Search for the cell housing the specified text and yield its [x, y] center coordinate. 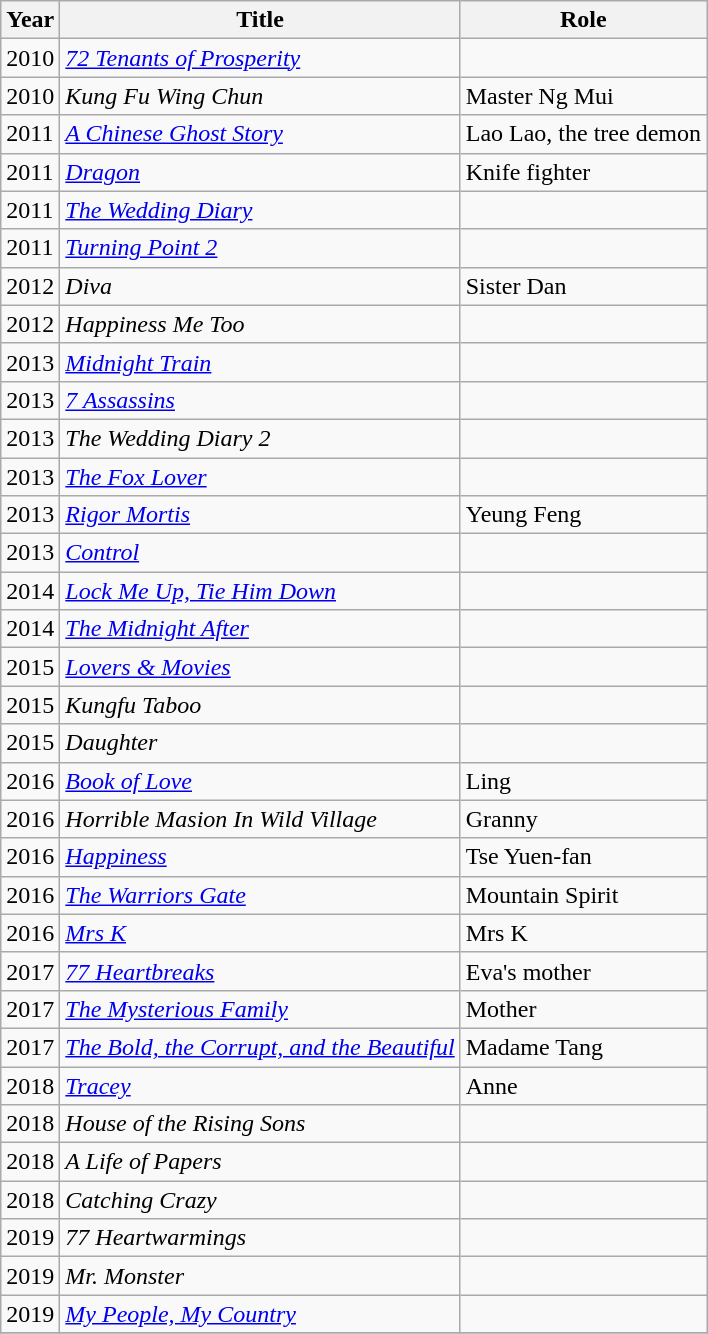
Anne [583, 1085]
The Fox Lover [260, 477]
Horrible Masion In Wild Village [260, 819]
Mother [583, 1009]
Lovers & Movies [260, 667]
Yeung Feng [583, 515]
Rigor Mortis [260, 515]
Madame Tang [583, 1047]
Happiness Me Too [260, 324]
Happiness [260, 857]
Master Ng Mui [583, 96]
A Chinese Ghost Story [260, 134]
Tracey [260, 1085]
Year [30, 20]
The Bold, the Corrupt, and the Beautiful [260, 1047]
House of the Rising Sons [260, 1124]
7 Assassins [260, 400]
Daughter [260, 743]
Kungfu Taboo [260, 705]
Diva [260, 286]
Midnight Train [260, 362]
Lock Me Up, Tie Him Down [260, 591]
Granny [583, 819]
77 Heartwarmings [260, 1238]
The Midnight After [260, 629]
72 Tenants of Prosperity [260, 58]
The Warriors Gate [260, 895]
Kung Fu Wing Chun [260, 96]
My People, My Country [260, 1314]
The Mysterious Family [260, 1009]
Role [583, 20]
Tse Yuen-fan [583, 857]
Eva's mother [583, 971]
Sister Dan [583, 286]
Book of Love [260, 781]
Mountain Spirit [583, 895]
Control [260, 553]
The Wedding Diary [260, 210]
The Wedding Diary 2 [260, 438]
Catching Crazy [260, 1200]
Ling [583, 781]
A Life of Papers [260, 1162]
77 Heartbreaks [260, 971]
Knife fighter [583, 172]
Turning Point 2 [260, 248]
Title [260, 20]
Mr. Monster [260, 1276]
Dragon [260, 172]
Lao Lao, the tree demon [583, 134]
